Identify which cell holds the provided text, then report its [x, y] central coordinate. 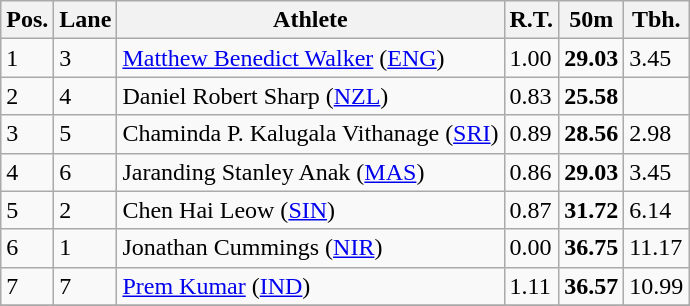
Lane [86, 20]
0.89 [532, 134]
36.75 [592, 248]
0.83 [532, 96]
50m [592, 20]
R.T. [532, 20]
6.14 [656, 210]
Matthew Benedict Walker (ENG) [310, 58]
Daniel Robert Sharp (NZL) [310, 96]
10.99 [656, 286]
Athlete [310, 20]
0.00 [532, 248]
0.87 [532, 210]
Tbh. [656, 20]
11.17 [656, 248]
0.86 [532, 172]
Prem Kumar (IND) [310, 286]
Jonathan Cummings (NIR) [310, 248]
Chen Hai Leow (SIN) [310, 210]
Chaminda P. Kalugala Vithanage (SRI) [310, 134]
1.11 [532, 286]
1.00 [532, 58]
Jaranding Stanley Anak (MAS) [310, 172]
31.72 [592, 210]
Pos. [28, 20]
25.58 [592, 96]
36.57 [592, 286]
28.56 [592, 134]
2.98 [656, 134]
